Determine the [X, Y] coordinate at the center of the cell enclosing the given text.  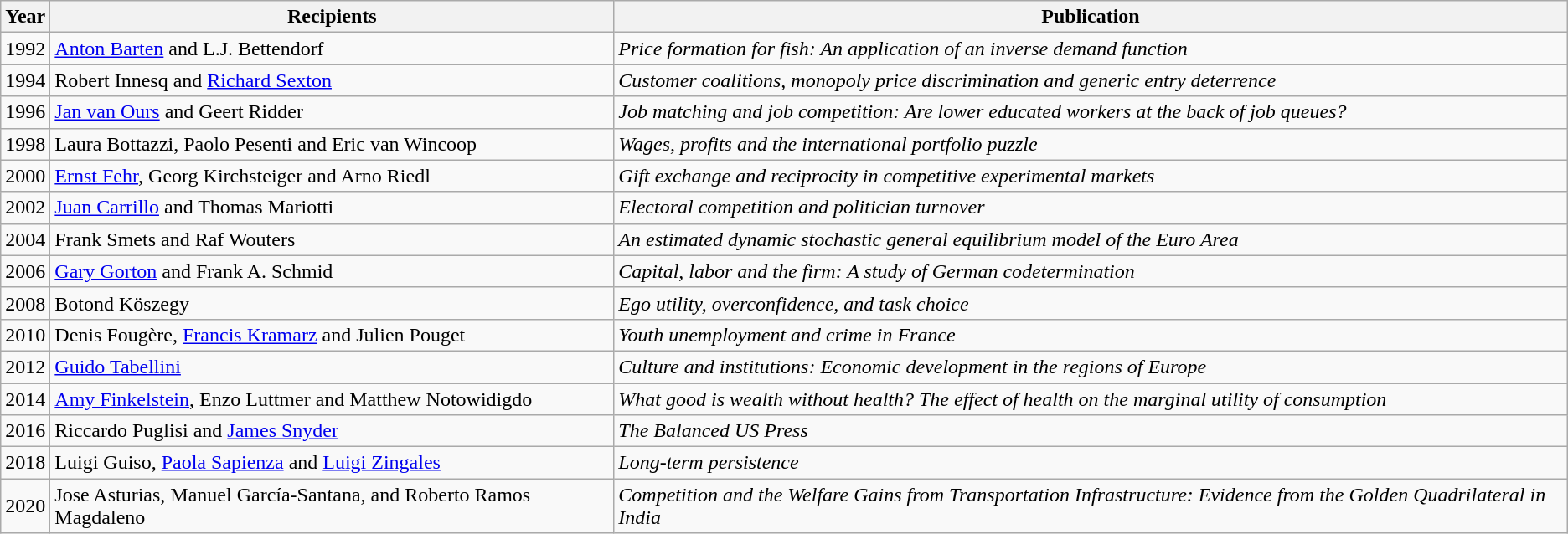
Riccardo Puglisi and James Snyder [332, 431]
Recipients [332, 17]
Laura Bottazzi, Paolo Pesenti and Eric van Wincoop [332, 144]
Culture and institutions: Economic development in the regions of Europe [1091, 367]
Juan Carrillo and Thomas Mariotti [332, 208]
Capital, labor and the firm: A study of German codetermination [1091, 271]
1992 [25, 49]
Jose Asturias, Manuel García-Santana, and Roberto Ramos Magdaleno [332, 506]
2020 [25, 506]
An estimated dynamic stochastic general equilibrium model of the Euro Area [1091, 239]
Electoral competition and politician turnover [1091, 208]
Guido Tabellini [332, 367]
Jan van Ours and Geert Ridder [332, 112]
The Balanced US Press [1091, 431]
Anton Barten and L.J. Bettendorf [332, 49]
Publication [1091, 17]
2014 [25, 399]
Customer coalitions, monopoly price discrimination and generic entry deterrence [1091, 80]
Wages, profits and the international portfolio puzzle [1091, 144]
2000 [25, 176]
Ernst Fehr, Georg Kirchsteiger and Arno Riedl [332, 176]
Long-term persistence [1091, 463]
Robert Innesq and Richard Sexton [332, 80]
2002 [25, 208]
2016 [25, 431]
2018 [25, 463]
Frank Smets and Raf Wouters [332, 239]
1998 [25, 144]
Amy Finkelstein, Enzo Luttmer and Matthew Notowidigdo [332, 399]
Job matching and job competition: Are lower educated workers at the back of job queues? [1091, 112]
1996 [25, 112]
2008 [25, 303]
Competition and the Welfare Gains from Transportation Infrastructure: Evidence from the Golden Quadrilateral in India [1091, 506]
2004 [25, 239]
What good is wealth without health? The effect of health on the marginal utility of consumption [1091, 399]
Luigi Guiso, Paola Sapienza and Luigi Zingales [332, 463]
2012 [25, 367]
Ego utility, overconfidence, and task choice [1091, 303]
Denis Fougère, Francis Kramarz and Julien Pouget [332, 335]
Price formation for fish: An application of an inverse demand function [1091, 49]
Youth unemployment and crime in France [1091, 335]
Year [25, 17]
Botond Köszegy [332, 303]
Gift exchange and reciprocity in competitive experimental markets [1091, 176]
2010 [25, 335]
Gary Gorton and Frank A. Schmid [332, 271]
2006 [25, 271]
1994 [25, 80]
